Extract the [x, y] coordinate from the center of the cell holding the provided text.  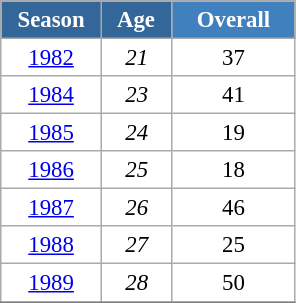
1982 [52, 58]
1988 [52, 245]
21 [136, 58]
28 [136, 283]
46 [234, 208]
26 [136, 208]
1989 [52, 283]
Overall [234, 20]
27 [136, 245]
41 [234, 95]
1986 [52, 170]
19 [234, 133]
24 [136, 133]
1985 [52, 133]
50 [234, 283]
Season [52, 20]
1987 [52, 208]
18 [234, 170]
Age [136, 20]
23 [136, 95]
1984 [52, 95]
37 [234, 58]
